Detect which cell encompasses the target text, then output its [x, y] center coordinate. 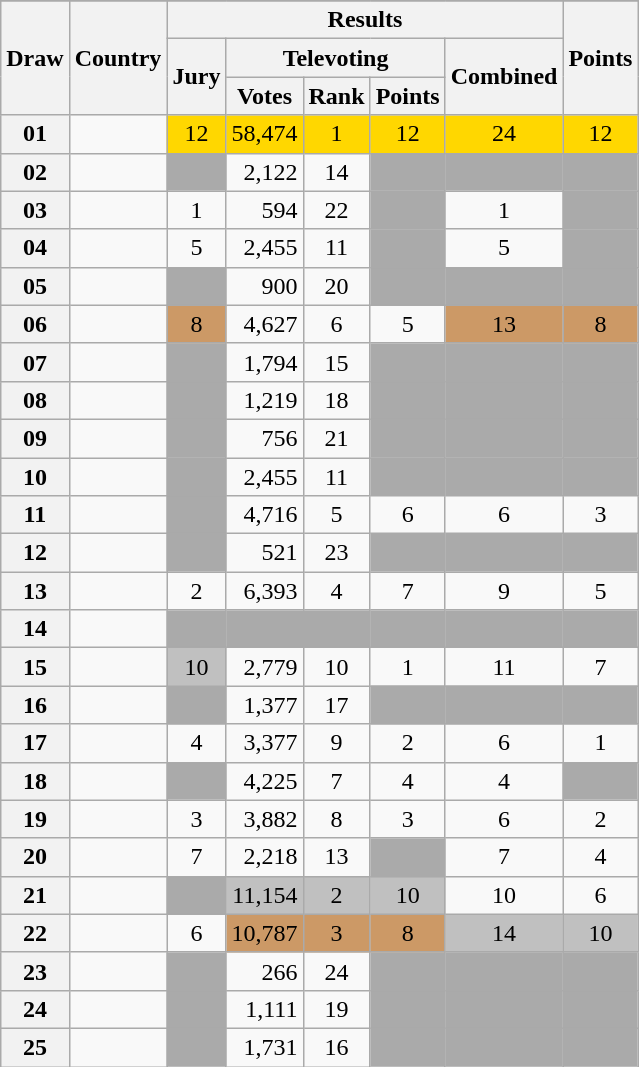
01 [35, 134]
1,377 [264, 705]
25 [35, 1047]
Rank [336, 96]
266 [264, 971]
594 [264, 210]
Jury [196, 77]
1,111 [264, 1009]
3,882 [264, 819]
08 [35, 400]
756 [264, 438]
3,377 [264, 743]
04 [35, 248]
Draw [35, 58]
2,218 [264, 857]
6,393 [264, 591]
58,474 [264, 134]
2,779 [264, 667]
1,219 [264, 400]
05 [35, 286]
1,731 [264, 1047]
Results [365, 20]
06 [35, 324]
4,225 [264, 781]
1,794 [264, 362]
10,787 [264, 933]
09 [35, 438]
Votes [264, 96]
521 [264, 553]
Combined [504, 77]
03 [35, 210]
4,627 [264, 324]
2,122 [264, 172]
07 [35, 362]
Country [118, 58]
900 [264, 286]
Televoting [336, 58]
02 [35, 172]
11,154 [264, 895]
4,716 [264, 515]
